Detect which cell encompasses the target text, then output its (x, y) center coordinate. 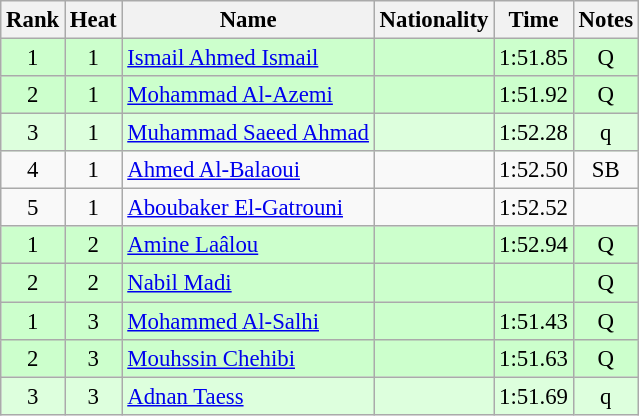
1:51.69 (534, 396)
Rank (33, 20)
Muhammad Saeed Ahmad (248, 133)
Notes (606, 20)
Nabil Madi (248, 283)
Ismail Ahmed Ismail (248, 58)
Aboubaker El-Gatrouni (248, 208)
Name (248, 20)
1:52.28 (534, 133)
Mouhssin Chehibi (248, 358)
1:52.94 (534, 245)
1:51.92 (534, 95)
Nationality (434, 20)
1:52.52 (534, 208)
1:51.63 (534, 358)
1:52.50 (534, 170)
Mohammed Al-Salhi (248, 321)
SB (606, 170)
Amine Laâlou (248, 245)
1:51.85 (534, 58)
Mohammad Al-Azemi (248, 95)
Adnan Taess (248, 396)
Time (534, 20)
5 (33, 208)
Heat (94, 20)
1:51.43 (534, 321)
Ahmed Al-Balaoui (248, 170)
4 (33, 170)
